From the cell containing the given text, extract its center point as (X, Y) coordinate. 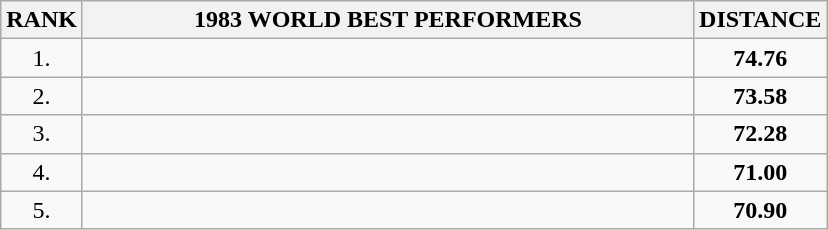
4. (42, 172)
3. (42, 134)
2. (42, 96)
5. (42, 210)
1983 WORLD BEST PERFORMERS (388, 20)
70.90 (760, 210)
DISTANCE (760, 20)
1. (42, 58)
72.28 (760, 134)
74.76 (760, 58)
71.00 (760, 172)
RANK (42, 20)
73.58 (760, 96)
